Scan for the cell matching the given text and deliver its (X, Y) coordinate at center. 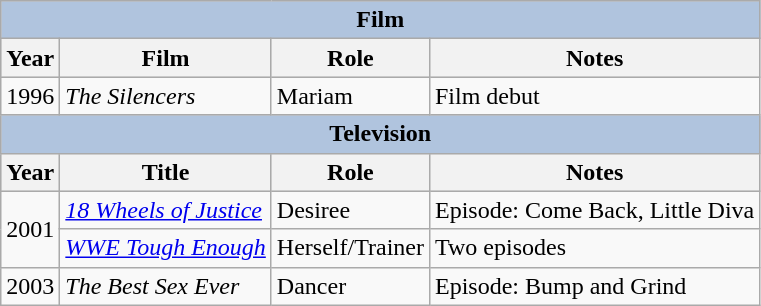
Title (166, 172)
Television (380, 134)
1996 (30, 96)
The Best Sex Ever (166, 286)
Episode: Come Back, Little Diva (594, 210)
The Silencers (166, 96)
Two episodes (594, 248)
Dancer (350, 286)
Desiree (350, 210)
18 Wheels of Justice (166, 210)
Film debut (594, 96)
2003 (30, 286)
WWE Tough Enough (166, 248)
Herself/Trainer (350, 248)
Mariam (350, 96)
Episode: Bump and Grind (594, 286)
2001 (30, 229)
